Extract the (X, Y) coordinate from the center of the cell holding the provided text.  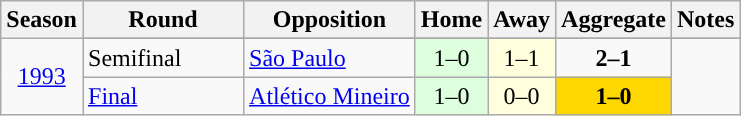
1993 (42, 77)
Season (42, 20)
São Paulo (330, 58)
Opposition (330, 20)
2–1 (614, 58)
Atlético Mineiro (330, 96)
Away (522, 20)
Home (451, 20)
Notes (706, 20)
Semifinal (162, 58)
1–1 (522, 58)
0–0 (522, 96)
Round (162, 20)
Final (162, 96)
Aggregate (614, 20)
